Output the [X, Y] coordinate of the center of the cell containing the given text.  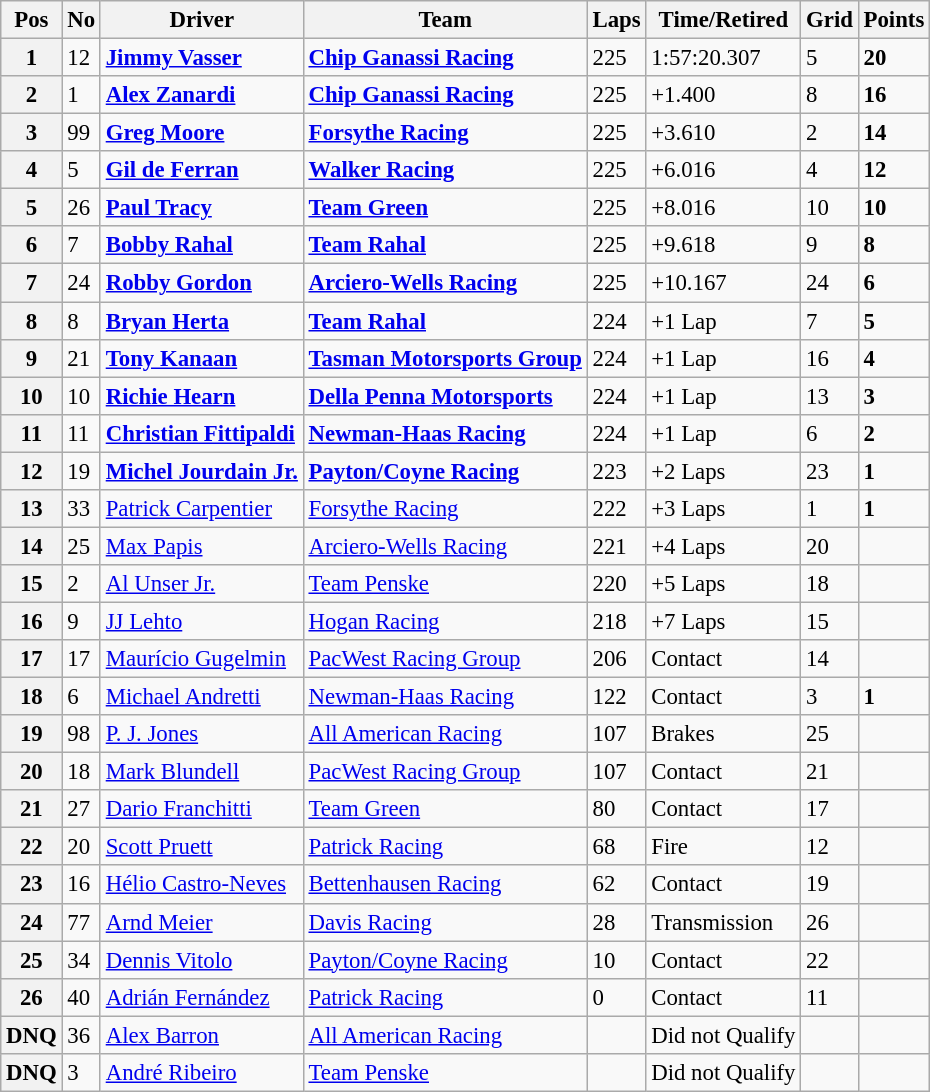
206 [616, 659]
Maurício Gugelmin [202, 659]
40 [81, 997]
Hélio Castro-Neves [202, 885]
Grid [830, 20]
Laps [616, 20]
Arnd Meier [202, 922]
Michael Andretti [202, 697]
Alex Barron [202, 1035]
JJ Lehto [202, 621]
+2 Laps [724, 471]
Bettenhausen Racing [445, 885]
68 [616, 847]
33 [81, 509]
Fire [724, 847]
Dario Franchitti [202, 809]
218 [616, 621]
Jimmy Vasser [202, 58]
Della Penna Motorsports [445, 396]
77 [81, 922]
Time/Retired [724, 20]
+3.610 [724, 133]
Paul Tracy [202, 208]
+4 Laps [724, 546]
Brakes [724, 734]
Hogan Racing [445, 621]
27 [81, 809]
99 [81, 133]
Team [445, 20]
Dennis Vitolo [202, 960]
+5 Laps [724, 584]
36 [81, 1035]
98 [81, 734]
Michel Jourdain Jr. [202, 471]
1:57:20.307 [724, 58]
221 [616, 546]
+1.400 [724, 95]
No [81, 20]
223 [616, 471]
Tasman Motorsports Group [445, 358]
+9.618 [724, 245]
Bobby Rahal [202, 245]
Al Unser Jr. [202, 584]
André Ribeiro [202, 1073]
+10.167 [724, 283]
34 [81, 960]
0 [616, 997]
222 [616, 509]
Adrián Fernández [202, 997]
Walker Racing [445, 170]
Gil de Ferran [202, 170]
Richie Hearn [202, 396]
+3 Laps [724, 509]
Transmission [724, 922]
Scott Pruett [202, 847]
+6.016 [724, 170]
80 [616, 809]
122 [616, 697]
Bryan Herta [202, 321]
Mark Blundell [202, 772]
Pos [32, 20]
Davis Racing [445, 922]
Driver [202, 20]
Christian Fittipaldi [202, 433]
+7 Laps [724, 621]
Greg Moore [202, 133]
P. J. Jones [202, 734]
Points [894, 20]
Tony Kanaan [202, 358]
220 [616, 584]
Patrick Carpentier [202, 509]
28 [616, 922]
Robby Gordon [202, 283]
Max Papis [202, 546]
62 [616, 885]
Alex Zanardi [202, 95]
+8.016 [724, 208]
